Return the (X, Y) coordinate for the center point of the cell that contains the specified text.  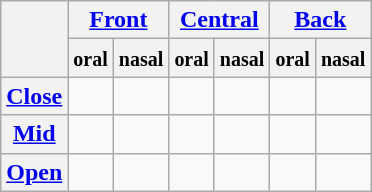
Back (320, 20)
Close (34, 96)
Front (118, 20)
Mid (34, 134)
Central (220, 20)
Open (34, 172)
